Return the [x, y] coordinate for the center point of the cell that contains the specified text.  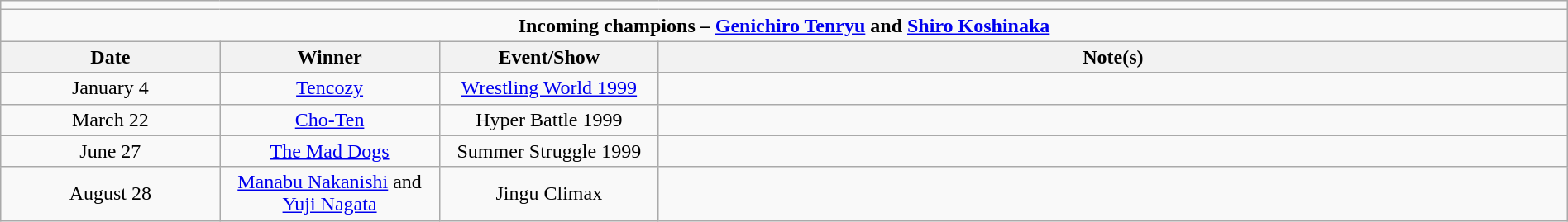
Cho-Ten [329, 120]
Manabu Nakanishi and Yuji Nagata [329, 193]
June 27 [111, 151]
Date [111, 57]
March 22 [111, 120]
Winner [329, 57]
Hyper Battle 1999 [549, 120]
Event/Show [549, 57]
January 4 [111, 88]
Summer Struggle 1999 [549, 151]
The Mad Dogs [329, 151]
Incoming champions – Genichiro Tenryu and Shiro Koshinaka [784, 26]
Note(s) [1113, 57]
Jingu Climax [549, 193]
Wrestling World 1999 [549, 88]
Tencozy [329, 88]
August 28 [111, 193]
